Find where the given text appears and provide that cell's center as [x, y] coordinate. 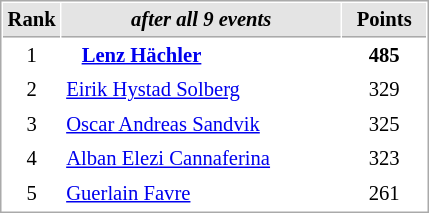
Rank [32, 20]
325 [384, 124]
5 [32, 194]
Points [384, 20]
485 [384, 56]
Oscar Andreas Sandvik [202, 124]
Alban Elezi Cannaferina [202, 158]
1 [32, 56]
Lenz Hächler [202, 56]
4 [32, 158]
329 [384, 90]
3 [32, 124]
261 [384, 194]
323 [384, 158]
after all 9 events [202, 20]
2 [32, 90]
Guerlain Favre [202, 194]
Eirik Hystad Solberg [202, 90]
